Extract the (x, y) coordinate from the center of the cell holding the provided text.  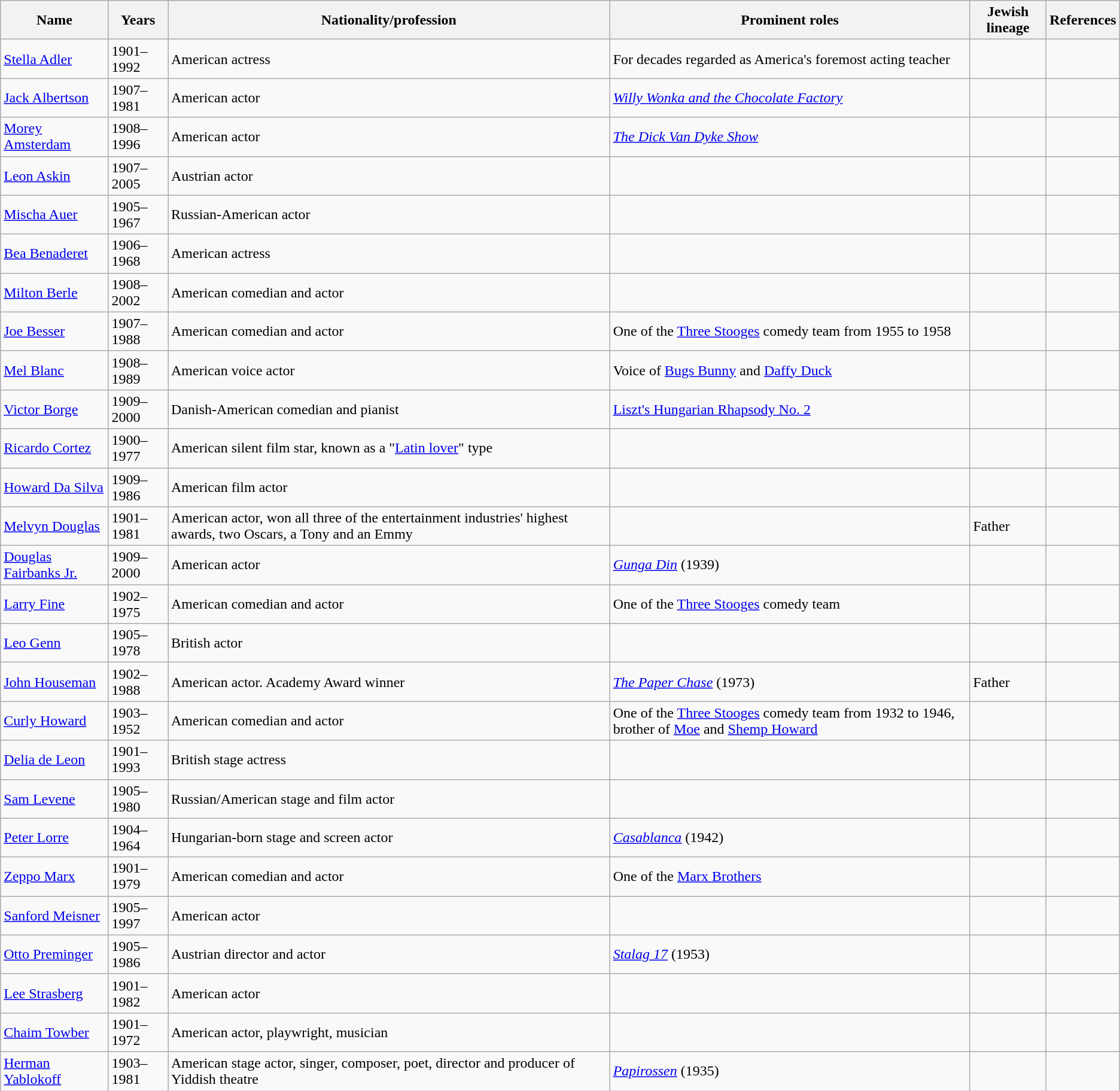
American actor. Academy Award winner (389, 682)
One of the Marx Brothers (790, 876)
1907–1988 (138, 332)
British stage actress (389, 760)
For decades regarded as America's foremost acting teacher (790, 59)
The Dick Van Dyke Show (790, 136)
Mel Blanc (54, 370)
1904–1964 (138, 838)
Jack Albertson (54, 98)
Ricardo Cortez (54, 448)
American stage actor, singer, composer, poet, director and producer of Yiddish theatre (389, 1071)
Liszt's Hungarian Rhapsody No. 2 (790, 409)
1908–1996 (138, 136)
1905–1980 (138, 798)
1901–1992 (138, 59)
1908–1989 (138, 370)
1908–2002 (138, 292)
British actor (389, 643)
1903–1981 (138, 1071)
1905–1967 (138, 214)
Austrian director and actor (389, 954)
Herman Yablokoff (54, 1071)
Leon Askin (54, 176)
Melvyn Douglas (54, 527)
Lee Strasberg (54, 993)
1905–1978 (138, 643)
The Paper Chase (1973) (790, 682)
Jewish lineage (1008, 20)
Danish-American comedian and pianist (389, 409)
1901–1972 (138, 1032)
Sanford Meisner (54, 916)
1900–1977 (138, 448)
Howard Da Silva (54, 487)
Years (138, 20)
American voice actor (389, 370)
1905–1997 (138, 916)
1907–1981 (138, 98)
One of the Three Stooges comedy team from 1955 to 1958 (790, 332)
Mischa Auer (54, 214)
1905–1986 (138, 954)
John Houseman (54, 682)
1902–1988 (138, 682)
Otto Preminger (54, 954)
Zeppo Marx (54, 876)
Delia de Leon (54, 760)
1902–1975 (138, 604)
Nationality/profession (389, 20)
Joe Besser (54, 332)
Willy Wonka and the Chocolate Factory (790, 98)
1901–1993 (138, 760)
Casablanca (1942) (790, 838)
1901–1979 (138, 876)
Victor Borge (54, 409)
Bea Benaderet (54, 254)
Stalag 17 (1953) (790, 954)
American actor, won all three of the entertainment industries' highest awards, two Oscars, a Tony and an Emmy (389, 527)
1907–2005 (138, 176)
Morey Amsterdam (54, 136)
One of the Three Stooges comedy team (790, 604)
Gunga Din (1939) (790, 565)
Curly Howard (54, 721)
Russian-American actor (389, 214)
American actor, playwright, musician (389, 1032)
Sam Levene (54, 798)
Hungarian-born stage and screen actor (389, 838)
Stella Adler (54, 59)
Milton Berle (54, 292)
1901–1981 (138, 527)
Name (54, 20)
Chaim Towber (54, 1032)
1909–1986 (138, 487)
Austrian actor (389, 176)
1903–1952 (138, 721)
Russian/American stage and film actor (389, 798)
References (1083, 20)
American silent film star, known as a "Latin lover" type (389, 448)
1906–1968 (138, 254)
Papirossen (1935) (790, 1071)
American film actor (389, 487)
Larry Fine (54, 604)
Leo Genn (54, 643)
Prominent roles (790, 20)
Douglas Fairbanks Jr. (54, 565)
Peter Lorre (54, 838)
Voice of Bugs Bunny and Daffy Duck (790, 370)
1901–1982 (138, 993)
One of the Three Stooges comedy team from 1932 to 1946, brother of Moe and Shemp Howard (790, 721)
